Return (x, y) of the center of cell containing provided text 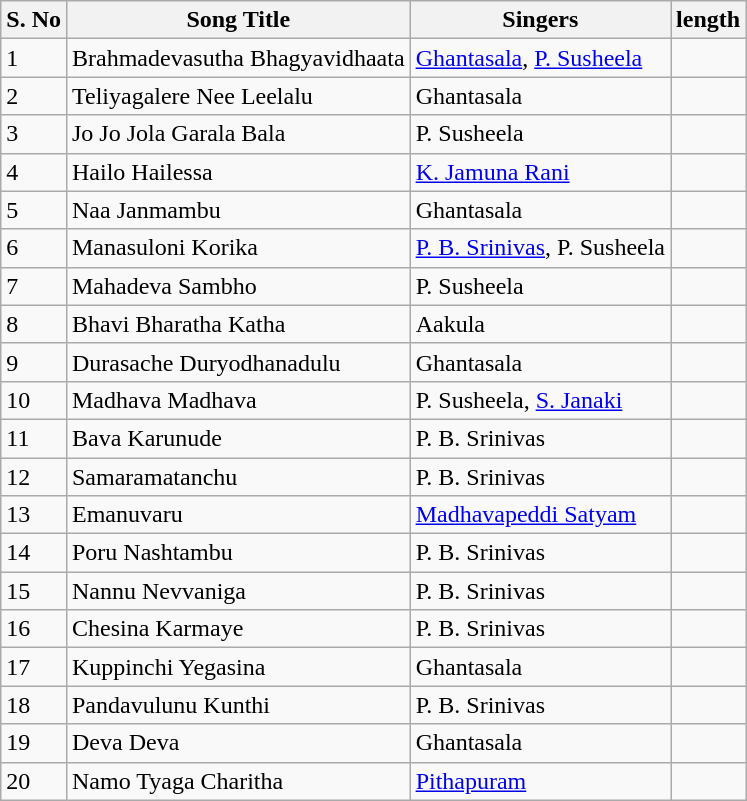
S. No (34, 20)
9 (34, 362)
Aakula (540, 324)
Chesina Karmaye (238, 629)
Namo Tyaga Charitha (238, 781)
13 (34, 515)
1 (34, 58)
Jo Jo Jola Garala Bala (238, 134)
Madhava Madhava (238, 400)
Bava Karunude (238, 438)
Kuppinchi Yegasina (238, 667)
8 (34, 324)
Brahmadevasutha Bhagyavidhaata (238, 58)
Poru Nashtambu (238, 553)
P. B. Srinivas, P. Susheela (540, 248)
Deva Deva (238, 743)
Naa Janmambu (238, 210)
19 (34, 743)
16 (34, 629)
K. Jamuna Rani (540, 172)
Singers (540, 20)
17 (34, 667)
Hailo Hailessa (238, 172)
Pithapuram (540, 781)
Nannu Nevvaniga (238, 591)
P. Susheela, S. Janaki (540, 400)
3 (34, 134)
7 (34, 286)
Manasuloni Korika (238, 248)
Ghantasala, P. Susheela (540, 58)
Emanuvaru (238, 515)
5 (34, 210)
11 (34, 438)
6 (34, 248)
Bhavi Bharatha Katha (238, 324)
Samaramatanchu (238, 477)
10 (34, 400)
18 (34, 705)
12 (34, 477)
15 (34, 591)
Mahadeva Sambho (238, 286)
Song Title (238, 20)
length (708, 20)
20 (34, 781)
Pandavulunu Kunthi (238, 705)
14 (34, 553)
Teliyagalere Nee Leelalu (238, 96)
4 (34, 172)
Madhavapeddi Satyam (540, 515)
Durasache Duryodhanadulu (238, 362)
2 (34, 96)
